For the text-containing cell, return its midpoint in [X, Y] coordinate format. 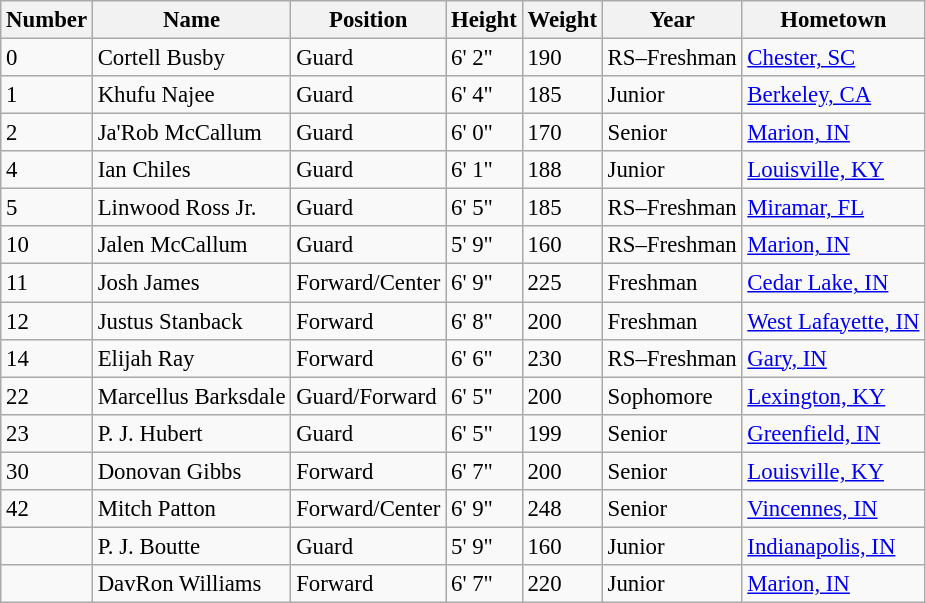
Donovan Gibbs [191, 471]
Josh James [191, 283]
6' 1" [484, 170]
Indianapolis, IN [834, 546]
170 [562, 133]
Number [47, 20]
Position [368, 20]
Cortell Busby [191, 58]
Ja'Rob McCallum [191, 133]
Height [484, 20]
14 [47, 358]
Chester, SC [834, 58]
Mitch Patton [191, 509]
190 [562, 58]
220 [562, 584]
Khufu Najee [191, 95]
2 [47, 133]
Linwood Ross Jr. [191, 208]
188 [562, 170]
Vincennes, IN [834, 509]
42 [47, 509]
4 [47, 170]
5 [47, 208]
30 [47, 471]
Berkeley, CA [834, 95]
Greenfield, IN [834, 433]
Weight [562, 20]
Cedar Lake, IN [834, 283]
Elijah Ray [191, 358]
Year [672, 20]
West Lafayette, IN [834, 321]
12 [47, 321]
P. J. Boutte [191, 546]
199 [562, 433]
23 [47, 433]
Gary, IN [834, 358]
Jalen McCallum [191, 245]
Miramar, FL [834, 208]
Name [191, 20]
10 [47, 245]
Marcellus Barksdale [191, 396]
Justus Stanback [191, 321]
248 [562, 509]
Lexington, KY [834, 396]
1 [47, 95]
Sophomore [672, 396]
Ian Chiles [191, 170]
Guard/Forward [368, 396]
6' 2" [484, 58]
230 [562, 358]
6' 6" [484, 358]
11 [47, 283]
P. J. Hubert [191, 433]
6' 4" [484, 95]
Hometown [834, 20]
6' 8" [484, 321]
0 [47, 58]
22 [47, 396]
DavRon Williams [191, 584]
6' 0" [484, 133]
225 [562, 283]
